Scan for the cell matching the given text and deliver its (x, y) coordinate at center. 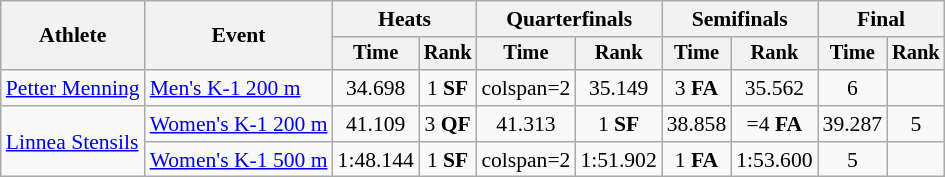
Quarterfinals (568, 19)
Athlete (73, 36)
6 (852, 88)
3 QF (448, 124)
Linnea Stensils (73, 142)
38.858 (696, 124)
=4 FA (774, 124)
35.562 (774, 88)
Women's K-1 200 m (239, 124)
3 FA (696, 88)
5 (916, 124)
Petter Menning (73, 88)
35.149 (618, 88)
colspan=2 (526, 88)
Semifinals (740, 19)
39.287 (852, 124)
Men's K-1 200 m (239, 88)
41.109 (376, 124)
Event (239, 36)
Heats (405, 19)
34.698 (376, 88)
41.313 (526, 124)
Final (882, 19)
